Extract the (x, y) coordinate from the center of the cell holding the provided text.  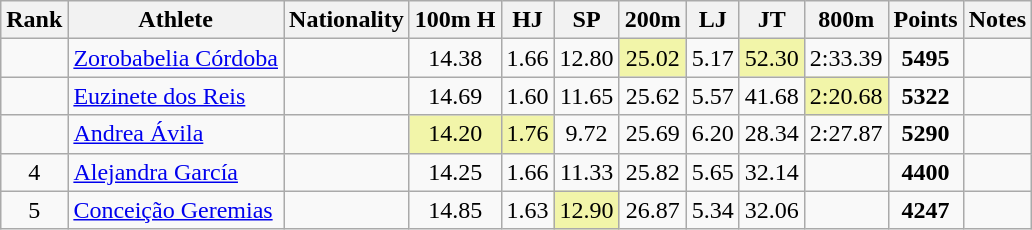
Zorobabelia Córdoba (176, 58)
5.57 (712, 96)
11.65 (586, 96)
1.60 (528, 96)
12.90 (586, 210)
14.69 (455, 96)
800m (846, 20)
14.85 (455, 210)
14.38 (455, 58)
11.33 (586, 172)
5290 (926, 134)
2:33.39 (846, 58)
Notes (997, 20)
4247 (926, 210)
25.62 (652, 96)
6.20 (712, 134)
2:27.87 (846, 134)
Conceição Geremias (176, 210)
5.17 (712, 58)
Points (926, 20)
41.68 (772, 96)
14.20 (455, 134)
32.14 (772, 172)
5.65 (712, 172)
2:20.68 (846, 96)
9.72 (586, 134)
JT (772, 20)
Rank (34, 20)
25.69 (652, 134)
5322 (926, 96)
4 (34, 172)
Andrea Ávila (176, 134)
32.06 (772, 210)
4400 (926, 172)
5 (34, 210)
Nationality (347, 20)
25.82 (652, 172)
12.80 (586, 58)
Athlete (176, 20)
HJ (528, 20)
14.25 (455, 172)
Alejandra García (176, 172)
200m (652, 20)
LJ (712, 20)
28.34 (772, 134)
5.34 (712, 210)
1.63 (528, 210)
100m H (455, 20)
5495 (926, 58)
25.02 (652, 58)
Euzinete dos Reis (176, 96)
52.30 (772, 58)
1.76 (528, 134)
SP (586, 20)
26.87 (652, 210)
